Detect which cell encompasses the target text, then output its [X, Y] center coordinate. 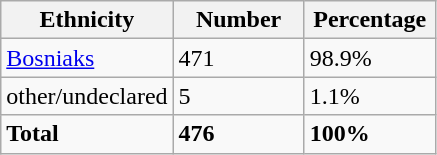
Number [238, 20]
1.1% [370, 96]
Total [87, 134]
98.9% [370, 58]
100% [370, 134]
Percentage [370, 20]
476 [238, 134]
5 [238, 96]
other/undeclared [87, 96]
471 [238, 58]
Ethnicity [87, 20]
Bosniaks [87, 58]
